Provide the [X, Y] coordinate of the cell's center where the given text is located.  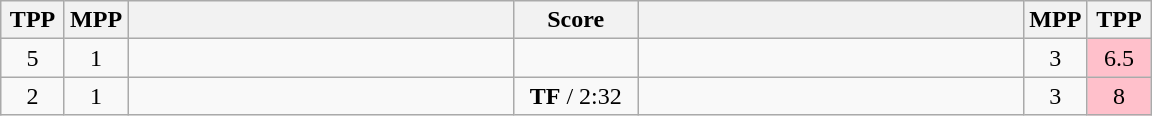
2 [33, 96]
5 [33, 58]
TF / 2:32 [576, 96]
Score [576, 20]
8 [1119, 96]
6.5 [1119, 58]
